Pinpoint the cell where the given text exists, returning its [X, Y] midpoint coordinate. 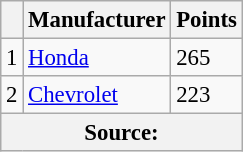
Source: [122, 133]
Honda [97, 58]
Chevrolet [97, 95]
2 [12, 95]
Manufacturer [97, 20]
223 [206, 95]
265 [206, 58]
Points [206, 20]
1 [12, 58]
